Identify which cell holds the provided text, then report its (x, y) central coordinate. 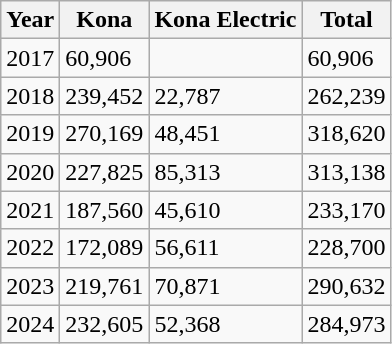
2021 (30, 210)
219,761 (104, 286)
Kona Electric (226, 20)
318,620 (346, 134)
2023 (30, 286)
2022 (30, 248)
2017 (30, 58)
2019 (30, 134)
262,239 (346, 96)
284,973 (346, 324)
Year (30, 20)
52,368 (226, 324)
228,700 (346, 248)
70,871 (226, 286)
187,560 (104, 210)
45,610 (226, 210)
227,825 (104, 172)
22,787 (226, 96)
2020 (30, 172)
2024 (30, 324)
233,170 (346, 210)
56,611 (226, 248)
270,169 (104, 134)
232,605 (104, 324)
85,313 (226, 172)
Total (346, 20)
172,089 (104, 248)
313,138 (346, 172)
239,452 (104, 96)
48,451 (226, 134)
2018 (30, 96)
Kona (104, 20)
290,632 (346, 286)
